Detect which cell encompasses the target text, then output its [X, Y] center coordinate. 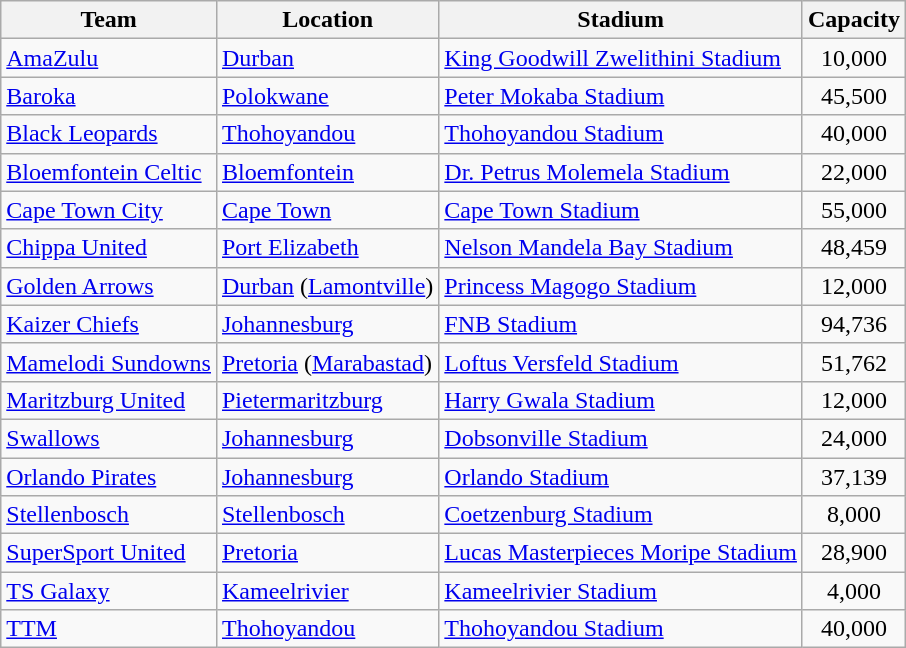
TTM [109, 629]
AmaZulu [109, 58]
Golden Arrows [109, 286]
Black Leopards [109, 134]
10,000 [854, 58]
Capacity [854, 20]
Dr. Petrus Molemela Stadium [621, 172]
Pietermaritzburg [327, 400]
Harry Gwala Stadium [621, 400]
28,900 [854, 553]
Kameelrivier Stadium [621, 591]
Orlando Stadium [621, 477]
Location [327, 20]
Coetzenburg Stadium [621, 515]
94,736 [854, 324]
Polokwane [327, 96]
Cape Town [327, 210]
Dobsonville Stadium [621, 438]
Team [109, 20]
Kameelrivier [327, 591]
Durban [327, 58]
Cape Town City [109, 210]
24,000 [854, 438]
22,000 [854, 172]
51,762 [854, 362]
Lucas Masterpieces Moripe Stadium [621, 553]
37,139 [854, 477]
TS Galaxy [109, 591]
King Goodwill Zwelithini Stadium [621, 58]
8,000 [854, 515]
Maritzburg United [109, 400]
Princess Magogo Stadium [621, 286]
55,000 [854, 210]
Cape Town Stadium [621, 210]
48,459 [854, 248]
Kaizer Chiefs [109, 324]
Bloemfontein [327, 172]
Durban (Lamontville) [327, 286]
Nelson Mandela Bay Stadium [621, 248]
Chippa United [109, 248]
Peter Mokaba Stadium [621, 96]
Mamelodi Sundowns [109, 362]
Bloemfontein Celtic [109, 172]
Swallows [109, 438]
SuperSport United [109, 553]
Stadium [621, 20]
45,500 [854, 96]
FNB Stadium [621, 324]
Orlando Pirates [109, 477]
Loftus Versfeld Stadium [621, 362]
Pretoria [327, 553]
Pretoria (Marabastad) [327, 362]
4,000 [854, 591]
Port Elizabeth [327, 248]
Baroka [109, 96]
